Determine the [X, Y] coordinate at the center of the cell enclosing the given text.  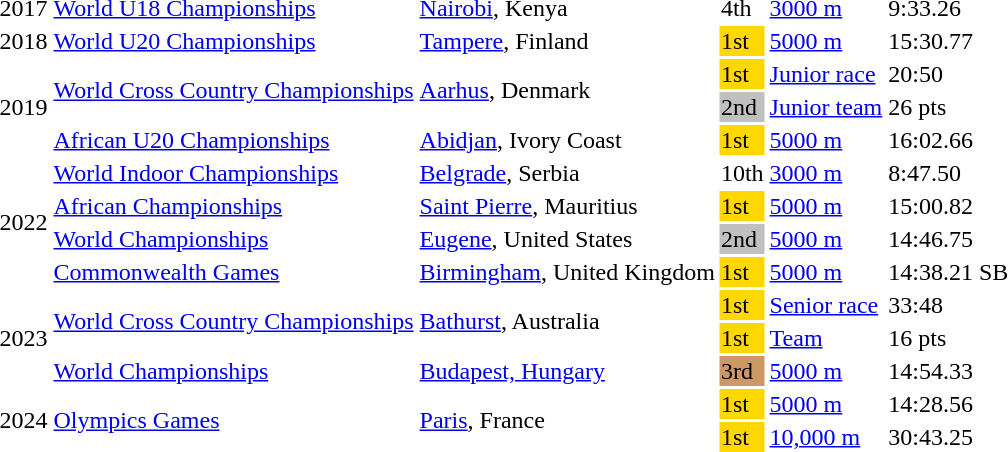
Aarhus, Denmark [567, 90]
Paris, France [567, 420]
Junior team [826, 107]
Olympics Games [234, 420]
3rd [742, 371]
Commonwealth Games [234, 272]
Senior race [826, 305]
Abidjan, Ivory Coast [567, 140]
Saint Pierre, Mauritius [567, 206]
Eugene, United States [567, 239]
10,000 m [826, 437]
World U20 Championships [234, 41]
Tampere, Finland [567, 41]
Bathurst, Australia [567, 322]
Junior race [826, 74]
Budapest, Hungary [567, 371]
10th [742, 173]
Belgrade, Serbia [567, 173]
3000 m [826, 173]
World Indoor Championships [234, 173]
African U20 Championships [234, 140]
Birmingham, United Kingdom [567, 272]
Team [826, 338]
African Championships [234, 206]
